For the text-containing cell, return its midpoint in (X, Y) coordinate format. 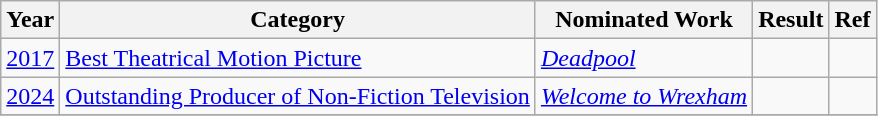
Result (791, 20)
2024 (30, 96)
Outstanding Producer of Non-Fiction Television (298, 96)
Year (30, 20)
2017 (30, 58)
Category (298, 20)
Deadpool (644, 58)
Nominated Work (644, 20)
Best Theatrical Motion Picture (298, 58)
Welcome to Wrexham (644, 96)
Ref (852, 20)
